Locate the cell with the specified text and output its (x, y) center coordinate. 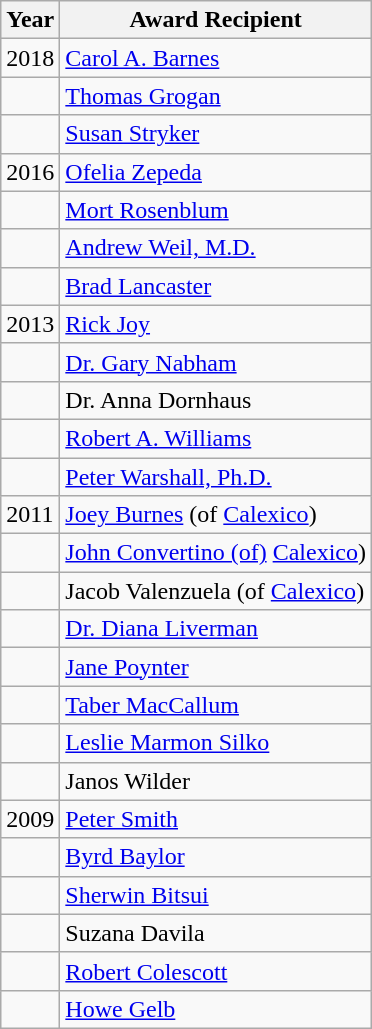
Brad Lancaster (216, 286)
Robert A. Williams (216, 438)
Howe Gelb (216, 1009)
Susan Stryker (216, 134)
Jacob Valenzuela (of Calexico) (216, 591)
Dr. Anna Dornhaus (216, 400)
Thomas Grogan (216, 96)
Rick Joy (216, 324)
Joey Burnes (of Calexico) (216, 515)
Award Recipient (216, 20)
2016 (30, 172)
Dr. Diana Liverman (216, 629)
John Convertino (of) Calexico) (216, 553)
Dr. Gary Nabham (216, 362)
Peter Warshall, Ph.D. (216, 477)
Jane Poynter (216, 667)
Janos Wilder (216, 781)
2013 (30, 324)
Leslie Marmon Silko (216, 743)
Byrd Baylor (216, 857)
Carol A. Barnes (216, 58)
Taber MacCallum (216, 705)
Year (30, 20)
Mort Rosenblum (216, 210)
2018 (30, 58)
Ofelia Zepeda (216, 172)
Peter Smith (216, 819)
2011 (30, 515)
Suzana Davila (216, 933)
Sherwin Bitsui (216, 895)
Robert Colescott (216, 971)
2009 (30, 819)
Andrew Weil, M.D. (216, 248)
